Locate the cell with the specified text and output its [x, y] center coordinate. 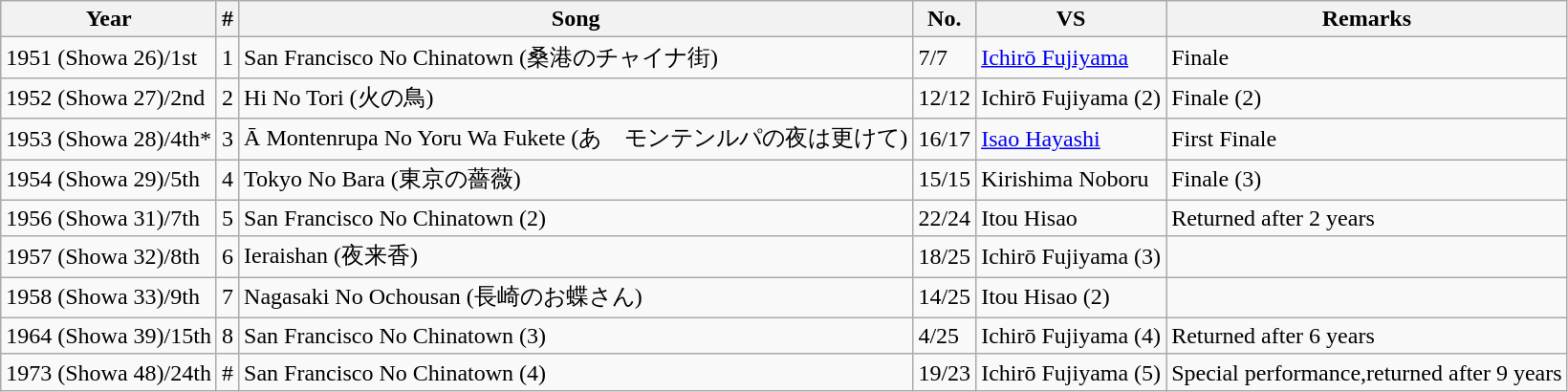
Special performance,returned after 9 years [1367, 372]
5 [228, 218]
1951 (Showa 26)/1st [109, 57]
12/12 [945, 98]
Returned after 6 years [1367, 336]
Remarks [1367, 19]
14/25 [945, 298]
6 [228, 256]
15/15 [945, 180]
16/17 [945, 140]
VS [1071, 19]
Nagasaki No Ochousan (長崎のお蝶さん) [576, 298]
Ichirō Fujiyama [1071, 57]
Finale (2) [1367, 98]
3 [228, 140]
Returned after 2 years [1367, 218]
1953 (Showa 28)/4th* [109, 140]
Tokyo No Bara (東京の薔薇) [576, 180]
Year [109, 19]
1952 (Showa 27)/2nd [109, 98]
Itou Hisao [1071, 218]
San Francisco No Chinatown (桑港のチャイナ街) [576, 57]
Kirishima Noboru [1071, 180]
4 [228, 180]
7/7 [945, 57]
1964 (Showa 39)/15th [109, 336]
San Francisco No Chinatown (3) [576, 336]
8 [228, 336]
Ichirō Fujiyama (5) [1071, 372]
1957 (Showa 32)/8th [109, 256]
Finale [1367, 57]
1958 (Showa 33)/9th [109, 298]
7 [228, 298]
2 [228, 98]
No. [945, 19]
San Francisco No Chinatown (2) [576, 218]
19/23 [945, 372]
1956 (Showa 31)/7th [109, 218]
Song [576, 19]
18/25 [945, 256]
4/25 [945, 336]
1 [228, 57]
Ichirō Fujiyama (4) [1071, 336]
Itou Hisao (2) [1071, 298]
Ichirō Fujiyama (3) [1071, 256]
San Francisco No Chinatown (4) [576, 372]
Hi No Tori (火の鳥) [576, 98]
First Finale [1367, 140]
1973 (Showa 48)/24th [109, 372]
22/24 [945, 218]
Ieraishan (夜来香) [576, 256]
Finale (3) [1367, 180]
Isao Hayashi [1071, 140]
Ichirō Fujiyama (2) [1071, 98]
1954 (Showa 29)/5th [109, 180]
Ā Montenrupa No Yoru Wa Fukete (あゝモンテンルパの夜は更けて) [576, 140]
